Search for the cell housing the specified text and yield its (X, Y) center coordinate. 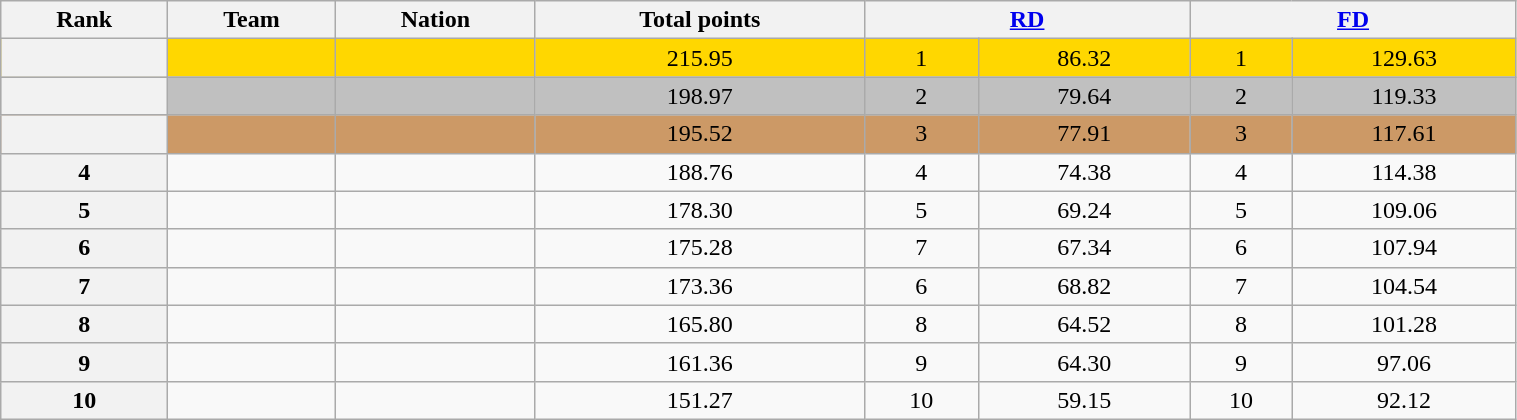
215.95 (700, 58)
Rank (84, 20)
195.52 (700, 134)
59.15 (1084, 400)
Team (252, 20)
178.30 (700, 210)
119.33 (1404, 96)
92.12 (1404, 400)
74.38 (1084, 172)
79.64 (1084, 96)
104.54 (1404, 286)
64.30 (1084, 362)
165.80 (700, 324)
FD (1353, 20)
101.28 (1404, 324)
68.82 (1084, 286)
69.24 (1084, 210)
198.97 (700, 96)
Nation (435, 20)
64.52 (1084, 324)
117.61 (1404, 134)
RD (1027, 20)
86.32 (1084, 58)
114.38 (1404, 172)
67.34 (1084, 248)
175.28 (700, 248)
173.36 (700, 286)
129.63 (1404, 58)
Total points (700, 20)
151.27 (700, 400)
97.06 (1404, 362)
107.94 (1404, 248)
109.06 (1404, 210)
188.76 (700, 172)
77.91 (1084, 134)
161.36 (700, 362)
